Output the (x, y) coordinate of the center of the cell containing the given text.  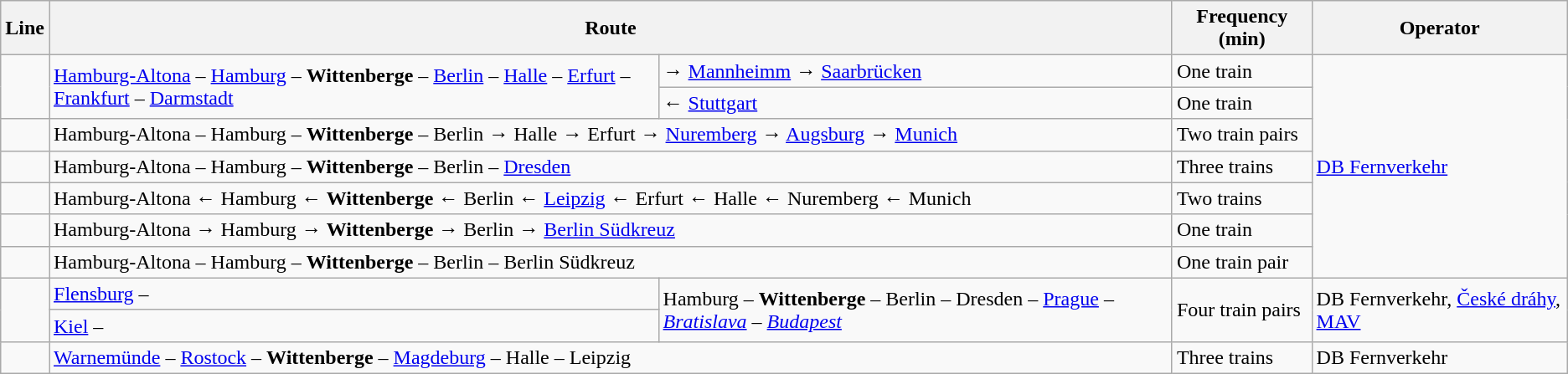
Frequency (min) (1241, 28)
Hamburg – Wittenberge – Berlin – Dresden – Prague – Bratislava – Budapest (915, 310)
Hamburg-Altona – Hamburg – Wittenberge – Berlin → Halle → Erfurt → Nuremberg → Augsburg → Munich (610, 135)
Two trains (1241, 198)
Route (610, 28)
Hamburg-Altona – Hamburg – Wittenberge – Berlin – Berlin Südkreuz (610, 262)
Hamburg-Altona – Hamburg – Wittenberge – Berlin – Dresden (610, 167)
→ Mannheimm → Saarbrücken (915, 71)
← Stuttgart (915, 103)
Warnemünde – Rostock – Wittenberge – Magdeburg – Halle – Leipzig (610, 357)
DB Fernverkehr, České dráhy, MAV (1439, 310)
Four train pairs (1241, 310)
Flensburg – (353, 294)
One train pair (1241, 262)
Two train pairs (1241, 135)
Kiel – (353, 325)
Hamburg-Altona ← Hamburg ← Wittenberge ← Berlin ← Leipzig ← Erfurt ← Halle ← Nuremberg ← Munich (610, 198)
Line (25, 28)
Hamburg-Altona – Hamburg – Wittenberge – Berlin – Halle – Erfurt – Frankfurt – Darmstadt (353, 87)
Operator (1439, 28)
Hamburg-Altona → Hamburg → Wittenberge → Berlin → Berlin Südkreuz (610, 230)
